Capture the cell that displays the provided text and extract its [X, Y] central coordinate. 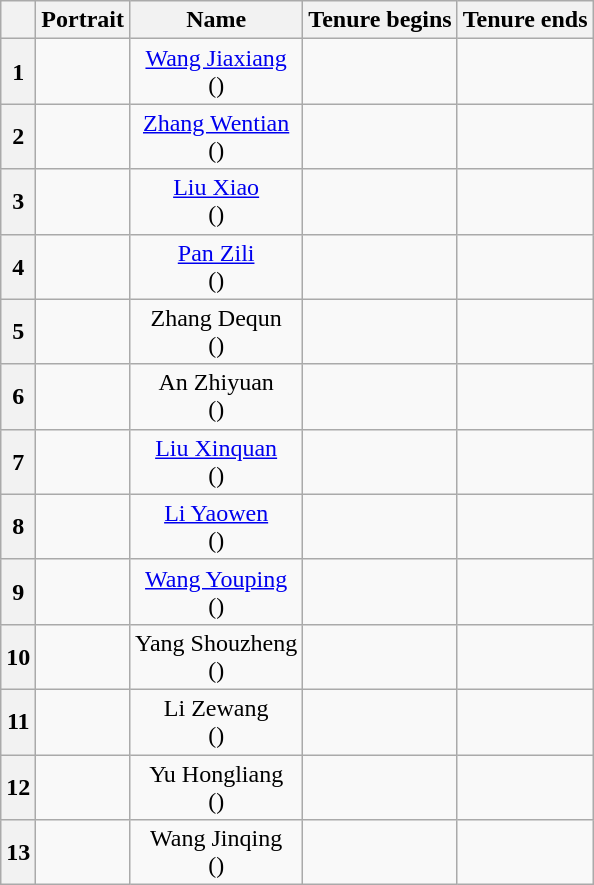
Li Zewang() [216, 722]
10 [18, 656]
Wang Youping() [216, 592]
11 [18, 722]
6 [18, 396]
Pan Zili() [216, 266]
9 [18, 592]
Li Yaowen() [216, 526]
Liu Xiao() [216, 202]
5 [18, 332]
12 [18, 786]
4 [18, 266]
7 [18, 462]
Wang Jiaxiang() [216, 72]
Tenure ends [525, 20]
Tenure begins [380, 20]
3 [18, 202]
13 [18, 852]
Zhang Dequn() [216, 332]
1 [18, 72]
Wang Jinqing() [216, 852]
Zhang Wentian() [216, 136]
8 [18, 526]
Portrait [83, 20]
An Zhiyuan() [216, 396]
Liu Xinquan() [216, 462]
2 [18, 136]
Yang Shouzheng() [216, 656]
Name [216, 20]
Yu Hongliang() [216, 786]
